Return the [x, y] coordinate for the center point of the cell that contains the specified text.  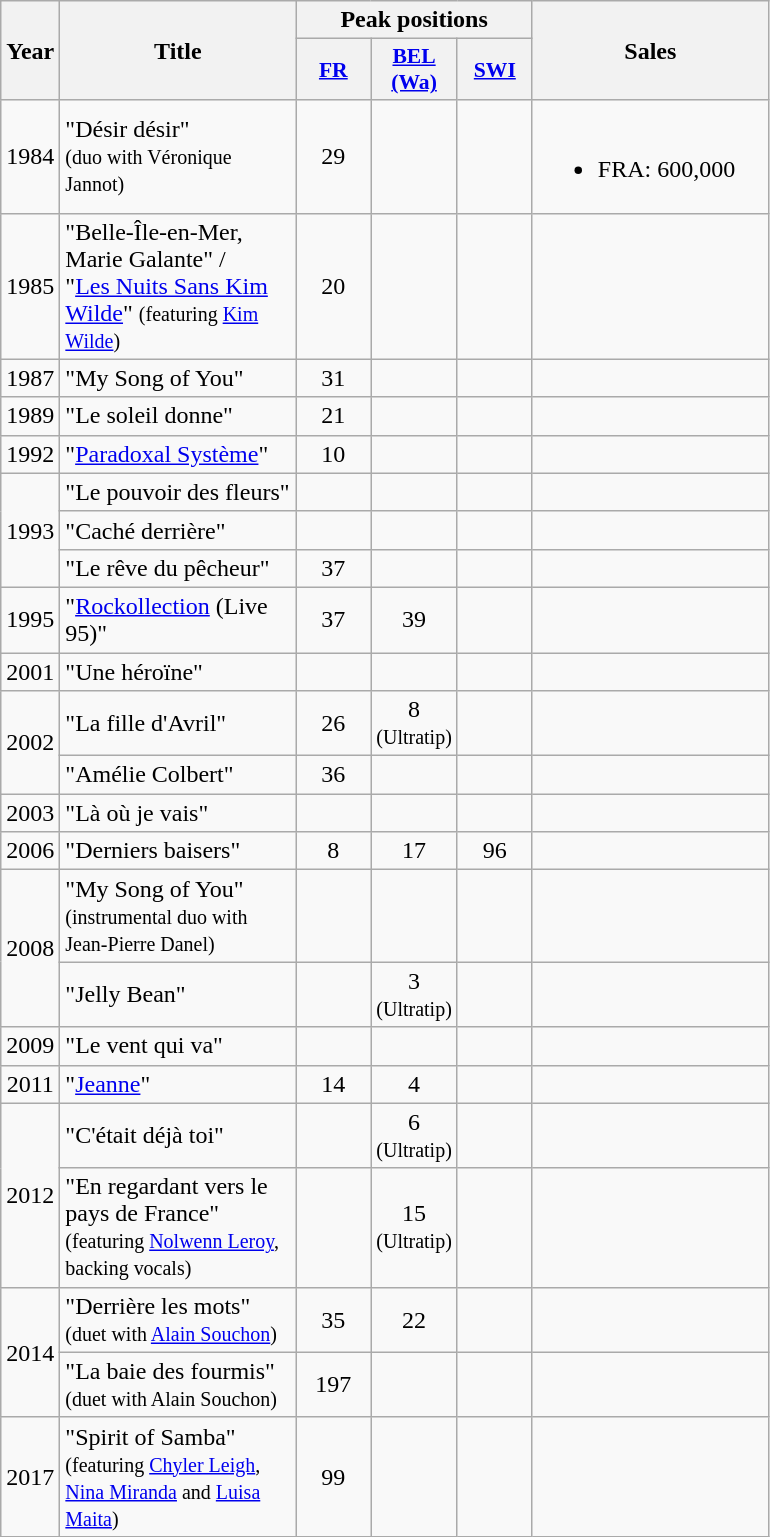
"Amélie Colbert" [178, 775]
BEL (Wa) [414, 70]
4 [414, 1084]
10 [334, 454]
SWI [494, 70]
"Le vent qui va" [178, 1046]
"Le soleil donne" [178, 416]
2008 [30, 948]
3(Ultratip) [414, 994]
39 [414, 620]
"Rockollection (Live 95)" [178, 620]
2014 [30, 1352]
2001 [30, 671]
2011 [30, 1084]
26 [334, 724]
1985 [30, 286]
2012 [30, 1195]
8 [334, 851]
1992 [30, 454]
"Derrière les mots" (duet with Alain Souchon) [178, 1320]
Year [30, 50]
2009 [30, 1046]
"My Song of You" [178, 378]
2017 [30, 1476]
21 [334, 416]
1984 [30, 156]
36 [334, 775]
"Derniers baisers" [178, 851]
2006 [30, 851]
"Le rêve du pêcheur" [178, 568]
6(Ultratip) [414, 1136]
15(Ultratip) [414, 1228]
1993 [30, 530]
"Spirit of Samba" (featuring Chyler Leigh, Nina Miranda and Luisa Maita) [178, 1476]
FRA: 600,000 [650, 156]
2003 [30, 813]
17 [414, 851]
"La fille d'Avril" [178, 724]
"Là où je vais" [178, 813]
"C'était déjà toi" [178, 1136]
"La baie des fourmis" (duet with Alain Souchon) [178, 1384]
99 [334, 1476]
"Une héroïne" [178, 671]
8(Ultratip) [414, 724]
96 [494, 851]
FR [334, 70]
31 [334, 378]
Peak positions [414, 20]
Title [178, 50]
22 [414, 1320]
Sales [650, 50]
"Belle-Île-en-Mer, Marie Galante" / "Les Nuits Sans Kim Wilde" (featuring Kim Wilde) [178, 286]
1987 [30, 378]
14 [334, 1084]
29 [334, 156]
"Paradoxal Système" [178, 454]
"Désir désir" (duo with Véronique Jannot) [178, 156]
"Jelly Bean" [178, 994]
"My Song of You" (instrumental duo with Jean-Pierre Danel) [178, 916]
197 [334, 1384]
20 [334, 286]
2002 [30, 742]
"Caché derrière" [178, 530]
1995 [30, 620]
"En regardant vers le pays de France"(featuring Nolwenn Leroy, backing vocals) [178, 1228]
"Le pouvoir des fleurs" [178, 492]
"Jeanne" [178, 1084]
35 [334, 1320]
1989 [30, 416]
